Capture the cell that displays the provided text and extract its (x, y) central coordinate. 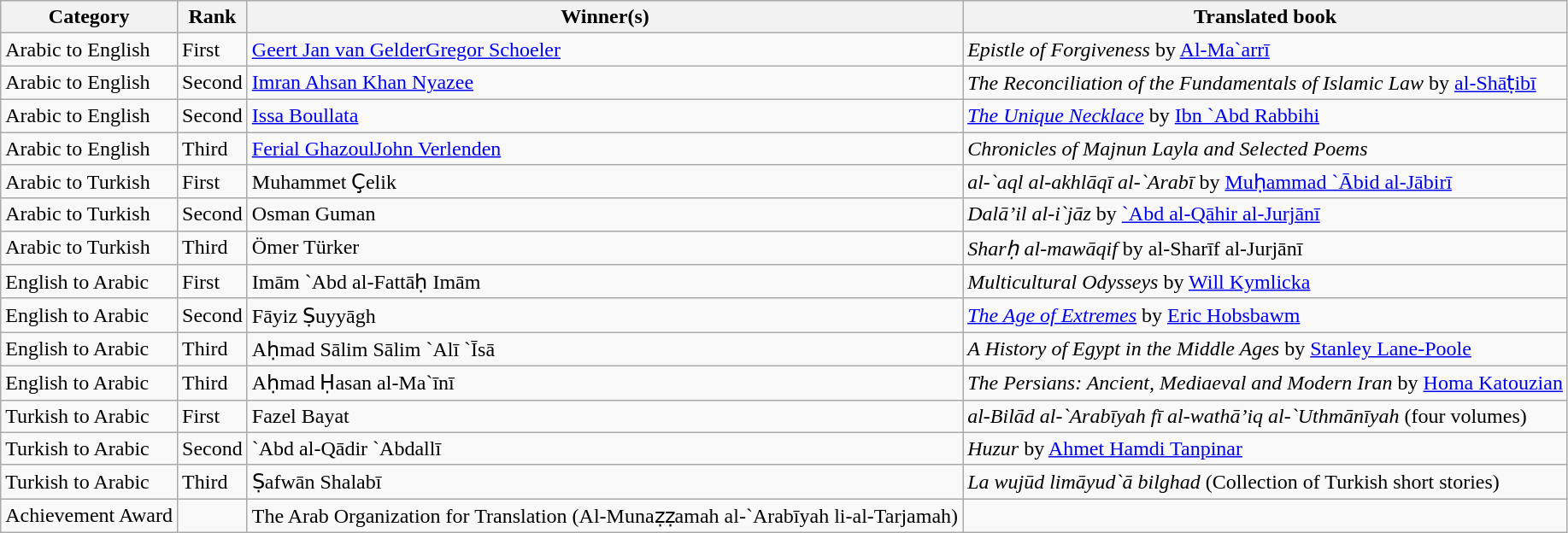
Winner(s) (605, 17)
Imām `Abd al-Fattāḥ Imām (605, 282)
Muhammet Ҫelik (605, 182)
A History of Egypt in the Middle Ages by Stanley Lane-Poole (1266, 349)
`Abd al-Qādir `Abdallī (605, 448)
La wujūd limāyud`ā bilghad (Collection of Turkish short stories) (1266, 482)
Ömer Türker (605, 248)
The Reconciliation of the Fundamentals of Islamic Law by al-Shāṭibī (1266, 83)
The Arab Organization for Translation (Al-Munaẓẓamah al-`Arabīyah li-al-Tarjamah) (605, 516)
Rank (213, 17)
Geert Jan van GelderGregor Schoeler (605, 50)
Multicultural Odysseys by Will Kymlicka (1266, 282)
The Persians: Ancient, Mediaeval and Modern Iran by Homa Katouzian (1266, 383)
Aḥmad Sālim Sālim `Alī `Īsā (605, 349)
Category (89, 17)
Fazel Bayat (605, 416)
Sharḥ al-mawāqif by al-Sharīf al-Jurjānī (1266, 248)
The Age of Extremes by Eric Hobsbawm (1266, 315)
Aḥmad Ḥasan al-Ma`īnī (605, 383)
Issa Boullata (605, 115)
Chronicles of Majnun Layla and Selected Poems (1266, 148)
Dalā’il al-i`jāz by `Abd al-Qāhir al-Jurjānī (1266, 214)
Fāyiz Ṣuyyāgh (605, 315)
al-Bilād al-`Arabīyah fī al-wathā’iq al-`Uthmānīyah (four volumes) (1266, 416)
Ferial GhazoulJohn Verlenden (605, 148)
Achievement Award (89, 516)
Imran Ahsan Khan Nyazee (605, 83)
Epistle of Forgiveness by Al-Ma`arrī (1266, 50)
Huzur by Ahmet Hamdi Tanpinar (1266, 448)
Ṣafwān Shalabī (605, 482)
al-`aql al-akhlāqī al-`Arabī by Muḥammad `Ābid al-Jābirī (1266, 182)
The Unique Necklace by Ibn `Abd Rabbihi (1266, 115)
Osman Guman (605, 214)
Translated book (1266, 17)
